Locate the cell with the specified text and output its [x, y] center coordinate. 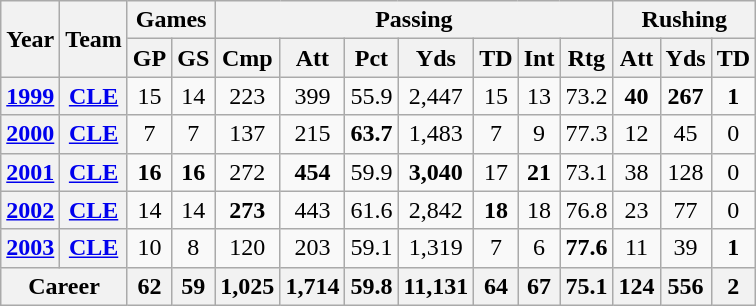
76.8 [586, 210]
12 [636, 134]
223 [248, 96]
55.9 [372, 96]
Cmp [248, 58]
62 [149, 286]
67 [539, 286]
454 [312, 172]
2000 [30, 134]
124 [636, 286]
63.7 [372, 134]
Team [94, 39]
1999 [30, 96]
9 [539, 134]
Pct [372, 58]
2,447 [436, 96]
17 [496, 172]
Year [30, 39]
61.6 [372, 210]
GS [194, 58]
Passing [414, 20]
203 [312, 248]
2,842 [436, 210]
Rushing [684, 20]
215 [312, 134]
11 [636, 248]
77 [686, 210]
6 [539, 248]
75.1 [586, 286]
10 [149, 248]
1,483 [436, 134]
Rtg [586, 58]
77.3 [586, 134]
1,025 [248, 286]
399 [312, 96]
443 [312, 210]
Career [64, 286]
40 [636, 96]
Games [170, 20]
59.9 [372, 172]
137 [248, 134]
128 [686, 172]
272 [248, 172]
2 [733, 286]
73.2 [586, 96]
8 [194, 248]
267 [686, 96]
1,319 [436, 248]
GP [149, 58]
Int [539, 58]
45 [686, 134]
273 [248, 210]
3,040 [436, 172]
2003 [30, 248]
38 [636, 172]
11,131 [436, 286]
77.6 [586, 248]
2002 [30, 210]
59 [194, 286]
21 [539, 172]
73.1 [586, 172]
64 [496, 286]
13 [539, 96]
2001 [30, 172]
120 [248, 248]
39 [686, 248]
59.8 [372, 286]
59.1 [372, 248]
556 [686, 286]
1,714 [312, 286]
23 [636, 210]
